Identify which cell holds the provided text, then report its [X, Y] central coordinate. 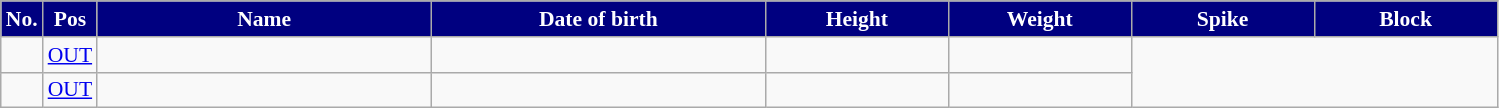
Block [1406, 19]
Height [856, 19]
Spike [1222, 19]
Pos [70, 19]
Date of birth [598, 19]
No. [22, 19]
Weight [1040, 19]
Name [264, 19]
